Extract the [X, Y] coordinate from the center of the cell holding the provided text.  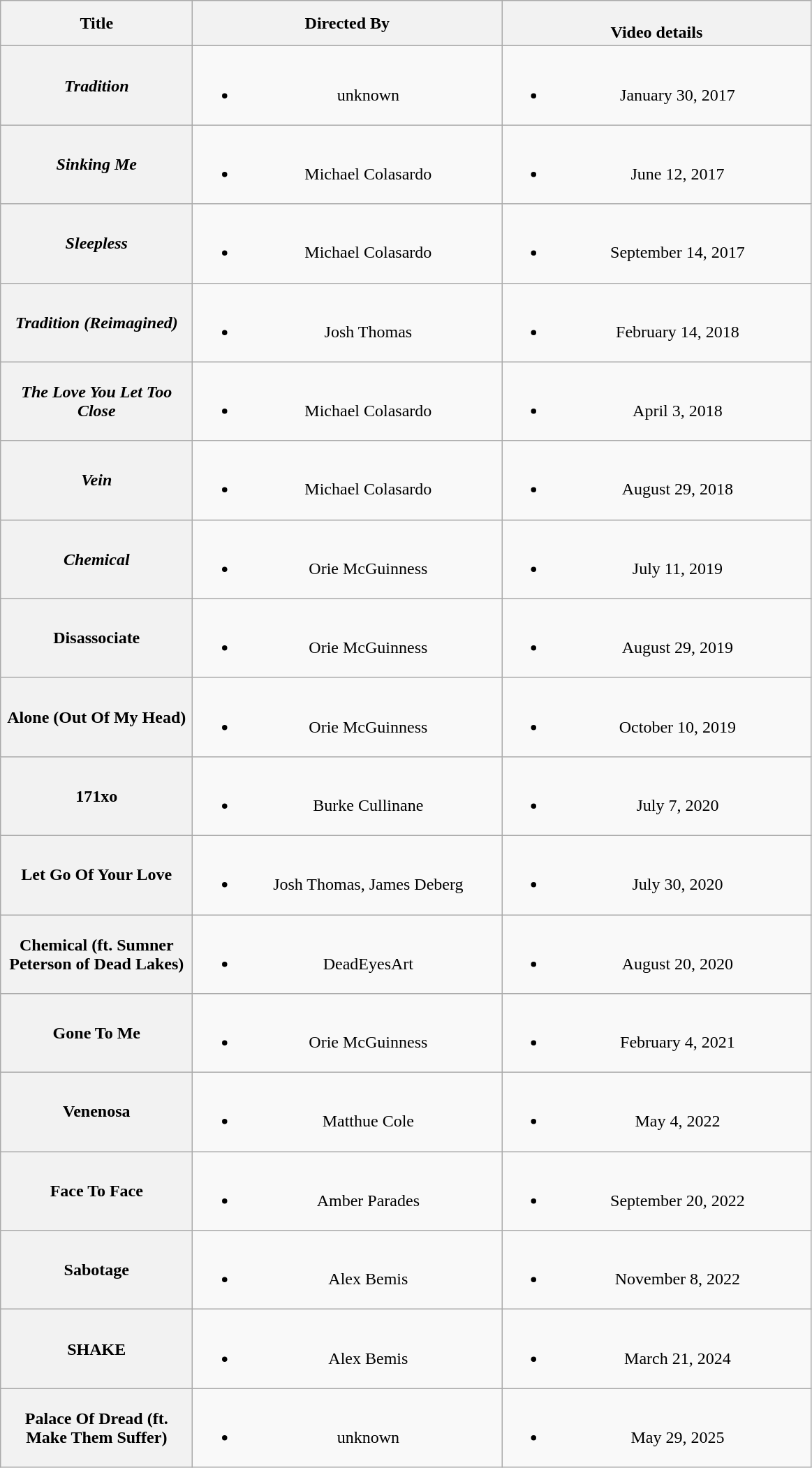
Let Go Of Your Love [96, 874]
171xo [96, 796]
Amber Parades [348, 1191]
August 29, 2019 [656, 638]
July 7, 2020 [656, 796]
February 14, 2018 [656, 323]
Venenosa [96, 1112]
Face To Face [96, 1191]
Directed By [348, 24]
Sleepless [96, 243]
Palace Of Dread (ft. Make Them Suffer) [96, 1427]
DeadEyesArt [348, 954]
Gone To Me [96, 1034]
Vein [96, 480]
September 20, 2022 [656, 1191]
Tradition (Reimagined) [96, 323]
August 29, 2018 [656, 480]
Matthue Cole [348, 1112]
SHAKE [96, 1349]
July 11, 2019 [656, 559]
Josh Thomas [348, 323]
Tradition [96, 85]
June 12, 2017 [656, 165]
Josh Thomas, James Deberg [348, 874]
September 14, 2017 [656, 243]
Burke Cullinane [348, 796]
October 10, 2019 [656, 717]
January 30, 2017 [656, 85]
Title [96, 24]
Sabotage [96, 1270]
Disassociate [96, 638]
Chemical (ft. Sumner Peterson of Dead Lakes) [96, 954]
Alone (Out Of My Head) [96, 717]
The Love You Let Too Close [96, 401]
March 21, 2024 [656, 1349]
February 4, 2021 [656, 1034]
Chemical [96, 559]
Video details [656, 24]
November 8, 2022 [656, 1270]
April 3, 2018 [656, 401]
Sinking Me [96, 165]
August 20, 2020 [656, 954]
May 29, 2025 [656, 1427]
July 30, 2020 [656, 874]
May 4, 2022 [656, 1112]
